Return [x, y] of the center of cell containing provided text 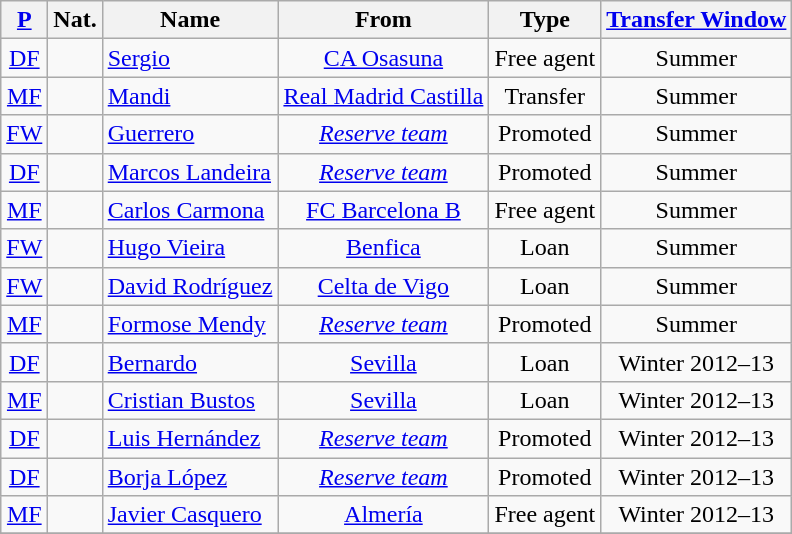
Borja López [190, 477]
Cristian Bustos [190, 400]
From [384, 20]
Real Madrid Castilla [384, 96]
Bernardo [190, 362]
David Rodríguez [190, 286]
Guerrero [190, 134]
Mandi [190, 96]
P [24, 20]
Transfer [545, 96]
Marcos Landeira [190, 172]
CA Osasuna [384, 58]
Formose Mendy [190, 324]
Name [190, 20]
Luis Hernández [190, 438]
Javier Casquero [190, 515]
Sergio [190, 58]
Transfer Window [696, 20]
Celta de Vigo [384, 286]
Almería [384, 515]
Hugo Vieira [190, 248]
Carlos Carmona [190, 210]
Type [545, 20]
Benfica [384, 248]
Nat. [75, 20]
FC Barcelona B [384, 210]
